Extract the [X, Y] coordinate from the center of the cell holding the provided text.  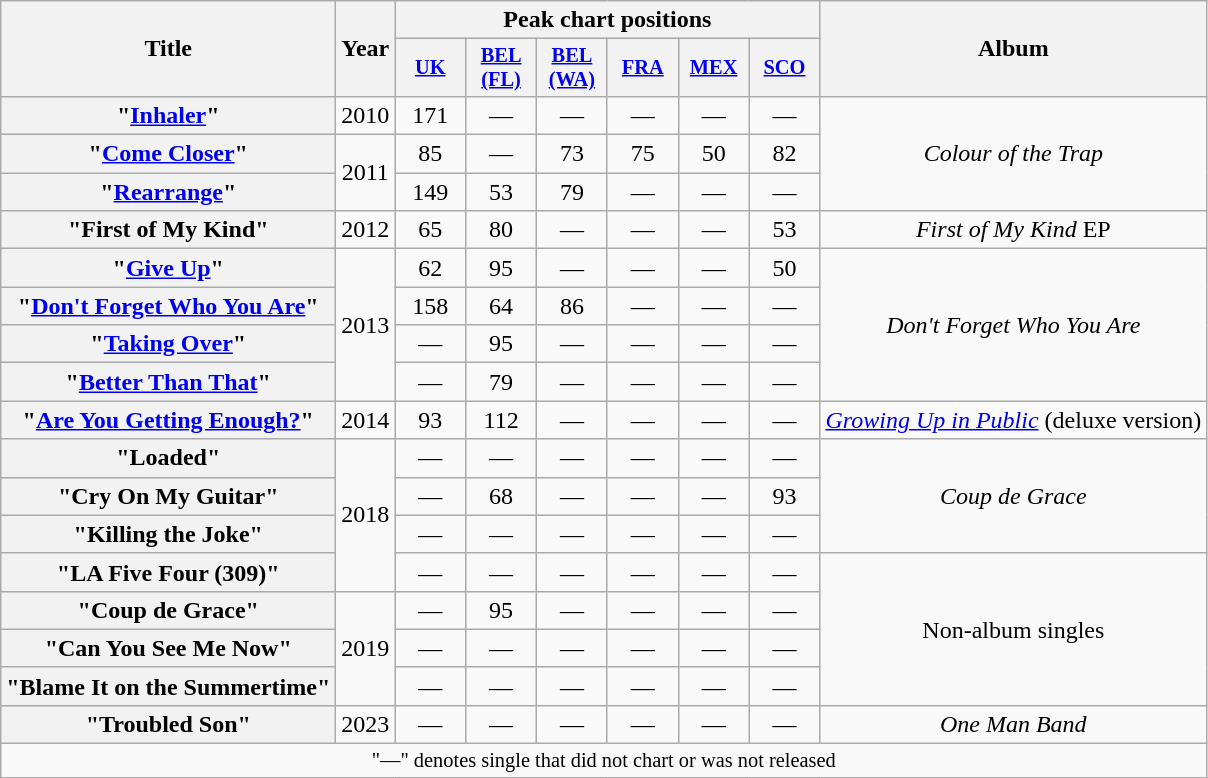
"Killing the Joke" [168, 534]
First of My Kind EP [1014, 230]
BEL (WA) [572, 68]
86 [572, 306]
2012 [366, 230]
62 [430, 268]
"Rearrange" [168, 192]
2018 [366, 515]
64 [502, 306]
68 [502, 496]
"Don't Forget Who You Are" [168, 306]
"Troubled Son" [168, 724]
"—" denotes single that did not chart or was not released [604, 761]
FRA [642, 68]
149 [430, 192]
SCO [784, 68]
"Give Up" [168, 268]
"First of My Kind" [168, 230]
MEX [714, 68]
2011 [366, 173]
82 [784, 154]
2019 [366, 648]
"Blame It on the Summertime" [168, 686]
158 [430, 306]
75 [642, 154]
Title [168, 49]
65 [430, 230]
"Better Than That" [168, 382]
BEL (FL) [502, 68]
Peak chart positions [608, 20]
Colour of the Trap [1014, 153]
"Are You Getting Enough?" [168, 420]
Non-album singles [1014, 629]
112 [502, 420]
"Inhaler" [168, 115]
"Come Closer" [168, 154]
Coup de Grace [1014, 496]
"Coup de Grace" [168, 610]
2023 [366, 724]
171 [430, 115]
73 [572, 154]
Don't Forget Who You Are [1014, 325]
2010 [366, 115]
"Taking Over" [168, 344]
Year [366, 49]
85 [430, 154]
"LA Five Four (309)" [168, 572]
"Cry On My Guitar" [168, 496]
Growing Up in Public (deluxe version) [1014, 420]
2013 [366, 325]
80 [502, 230]
"Loaded" [168, 458]
"Can You See Me Now" [168, 648]
2014 [366, 420]
UK [430, 68]
Album [1014, 49]
One Man Band [1014, 724]
